Output the (X, Y) coordinate of the center of the cell containing the given text.  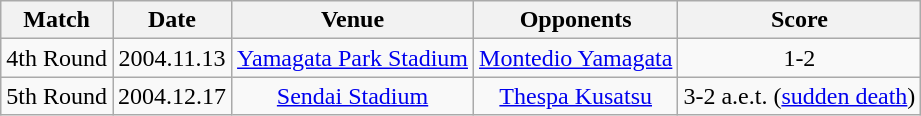
Montedio Yamagata (576, 58)
Date (172, 20)
Venue (353, 20)
5th Round (57, 96)
Score (800, 20)
3-2 a.e.t. (sudden death) (800, 96)
2004.11.13 (172, 58)
Thespa Kusatsu (576, 96)
Match (57, 20)
4th Round (57, 58)
2004.12.17 (172, 96)
Yamagata Park Stadium (353, 58)
Opponents (576, 20)
Sendai Stadium (353, 96)
1-2 (800, 58)
